Determine the [x, y] coordinate at the center of the cell enclosing the given text.  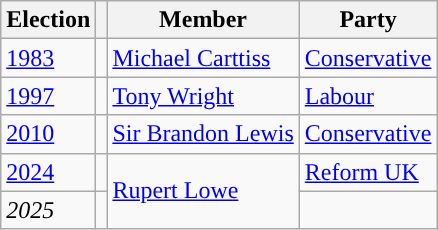
Sir Brandon Lewis [203, 134]
Labour [368, 96]
Michael Carttiss [203, 58]
Party [368, 20]
Member [203, 20]
2010 [48, 134]
1997 [48, 96]
Rupert Lowe [203, 191]
Election [48, 20]
Tony Wright [203, 96]
2025 [48, 210]
2024 [48, 172]
Reform UK [368, 172]
1983 [48, 58]
